Provide the (x, y) coordinate of the cell's center where the given text is located.  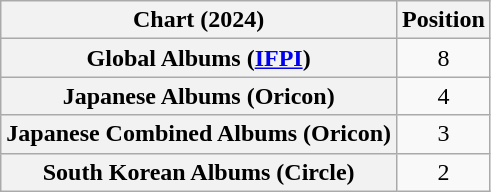
4 (444, 96)
Global Albums (IFPI) (199, 58)
2 (444, 172)
8 (444, 58)
3 (444, 134)
South Korean Albums (Circle) (199, 172)
Japanese Albums (Oricon) (199, 96)
Japanese Combined Albums (Oricon) (199, 134)
Chart (2024) (199, 20)
Position (444, 20)
